Return (X, Y) of the center of cell containing provided text 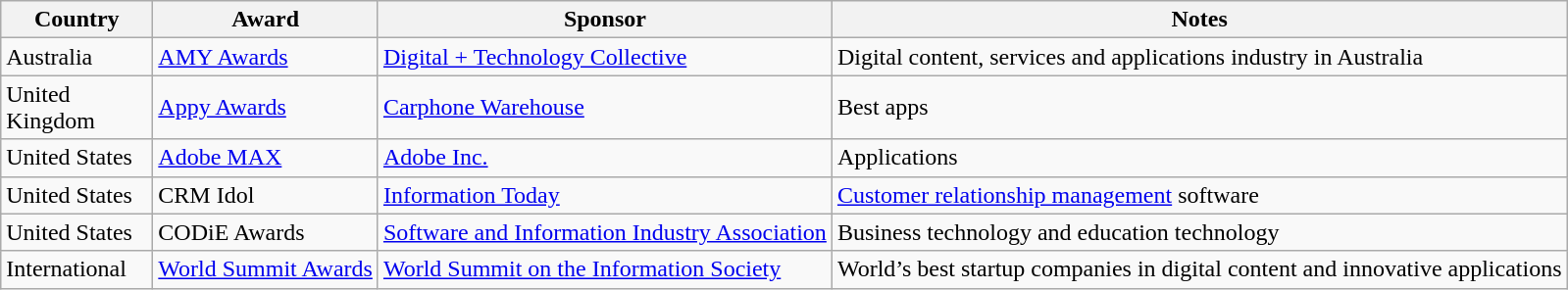
Carphone Warehouse (604, 108)
Software and Information Industry Association (604, 232)
Digital content, services and applications industry in Australia (1199, 57)
AMY Awards (266, 57)
Applications (1199, 158)
World’s best startup companies in digital content and innovative applications (1199, 269)
Country (76, 20)
Business technology and education technology (1199, 232)
Sponsor (604, 20)
Notes (1199, 20)
Appy Awards (266, 108)
Digital + Technology Collective (604, 57)
Award (266, 20)
Customer relationship management software (1199, 195)
Information Today (604, 195)
CODiE Awards (266, 232)
World Summit on the Information Society (604, 269)
CRM Idol (266, 195)
Adobe Inc. (604, 158)
United Kingdom (76, 108)
World Summit Awards (266, 269)
Australia (76, 57)
Best apps (1199, 108)
Adobe MAX (266, 158)
International (76, 269)
